From the cell containing the given text, extract its center point as [x, y] coordinate. 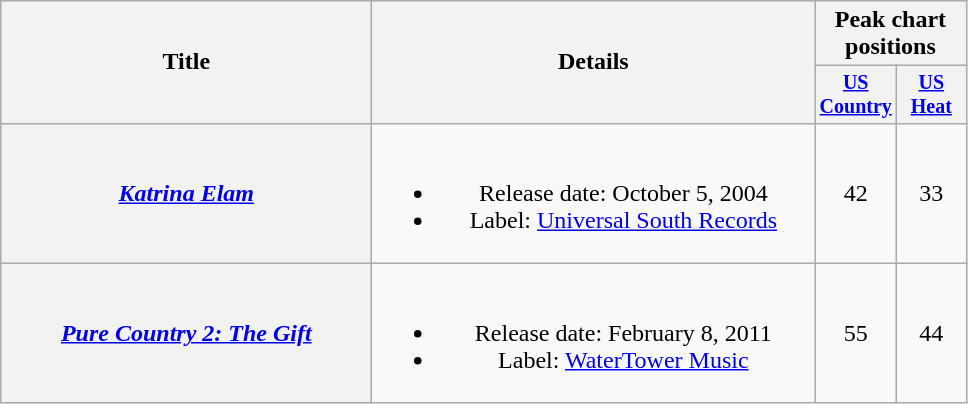
US Country [856, 94]
Title [186, 62]
55 [856, 333]
Peak chartpositions [890, 34]
42 [856, 193]
Release date: October 5, 2004Label: Universal South Records [594, 193]
USHeat [932, 94]
Details [594, 62]
Pure Country 2: The Gift [186, 333]
33 [932, 193]
44 [932, 333]
Release date: February 8, 2011Label: WaterTower Music [594, 333]
Katrina Elam [186, 193]
